Provide the (x, y) coordinate of the cell's center where the given text is located.  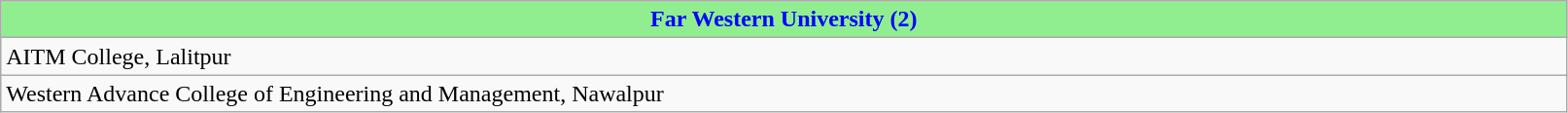
Far Western University (2) (784, 19)
AITM College, Lalitpur (784, 56)
Western Advance College of Engineering and Management, Nawalpur (784, 94)
